For the text-containing cell, return its midpoint in [X, Y] coordinate format. 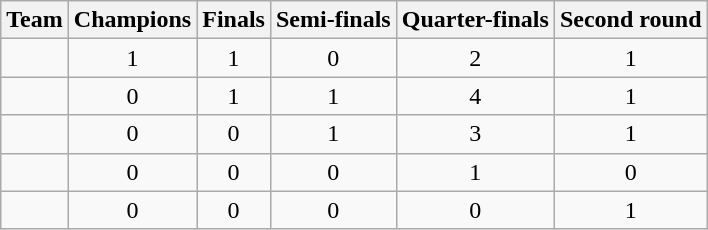
3 [475, 134]
Quarter-finals [475, 20]
Semi-finals [333, 20]
Finals [234, 20]
Second round [630, 20]
2 [475, 58]
4 [475, 96]
Team [35, 20]
Champions [132, 20]
